Return the [x, y] coordinate for the center point of the cell that contains the specified text.  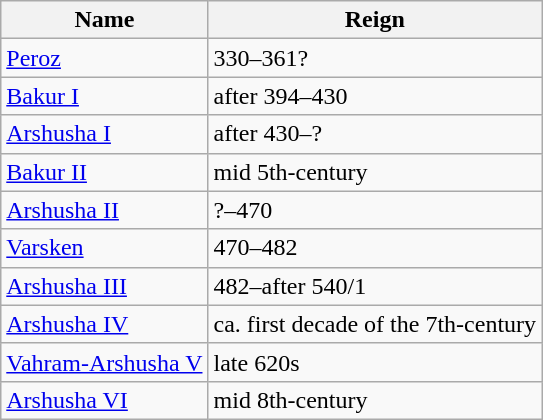
Arshusha I [104, 134]
Arshusha III [104, 286]
Arshusha II [104, 210]
?–470 [375, 210]
Bakur I [104, 96]
Name [104, 20]
mid 5th-century [375, 172]
ca. first decade of the 7th-century [375, 324]
after 430–? [375, 134]
Reign [375, 20]
482–after 540/1 [375, 286]
Arshusha VI [104, 400]
330–361? [375, 58]
470–482 [375, 248]
Bakur II [104, 172]
mid 8th-century [375, 400]
Arshusha IV [104, 324]
Varsken [104, 248]
Peroz [104, 58]
after 394–430 [375, 96]
late 620s [375, 362]
Vahram-Arshusha V [104, 362]
